Detect which cell encompasses the target text, then output its [X, Y] center coordinate. 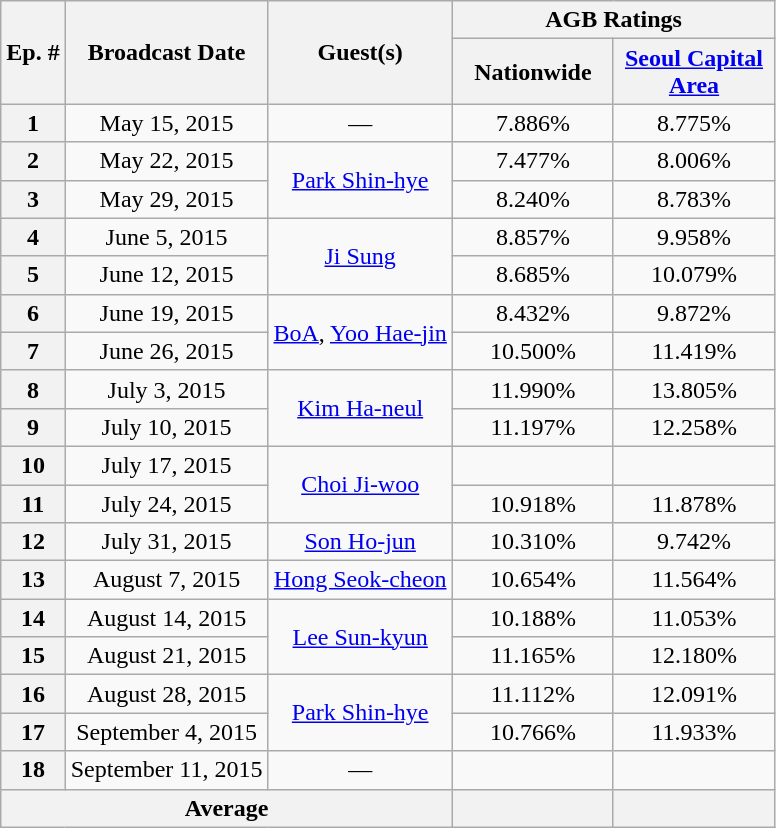
June 12, 2015 [166, 275]
Choi Ji-woo [360, 484]
8.240% [532, 199]
10.918% [532, 503]
11.990% [532, 389]
10.188% [532, 618]
11 [33, 503]
6 [33, 313]
13.805% [694, 389]
9.958% [694, 237]
10.500% [532, 351]
July 24, 2015 [166, 503]
September 11, 2015 [166, 770]
BoA, Yoo Hae-jin [360, 332]
September 4, 2015 [166, 732]
August 21, 2015 [166, 656]
10.079% [694, 275]
17 [33, 732]
10.310% [532, 542]
5 [33, 275]
July 3, 2015 [166, 389]
10.766% [532, 732]
11.165% [532, 656]
8.006% [694, 161]
8.857% [532, 237]
11.112% [532, 694]
4 [33, 237]
June 19, 2015 [166, 313]
August 28, 2015 [166, 694]
June 26, 2015 [166, 351]
8.432% [532, 313]
12.091% [694, 694]
12.258% [694, 427]
15 [33, 656]
August 14, 2015 [166, 618]
12 [33, 542]
May 22, 2015 [166, 161]
7 [33, 351]
May 29, 2015 [166, 199]
14 [33, 618]
August 7, 2015 [166, 580]
7.886% [532, 123]
11.933% [694, 732]
11.053% [694, 618]
2 [33, 161]
May 15, 2015 [166, 123]
8.783% [694, 199]
9 [33, 427]
11.197% [532, 427]
3 [33, 199]
8.775% [694, 123]
11.419% [694, 351]
12.180% [694, 656]
9.872% [694, 313]
Hong Seok-cheon [360, 580]
1 [33, 123]
9.742% [694, 542]
Ji Sung [360, 256]
16 [33, 694]
11.878% [694, 503]
7.477% [532, 161]
Ep. # [33, 52]
13 [33, 580]
AGB Ratings [613, 20]
July 10, 2015 [166, 427]
July 31, 2015 [166, 542]
18 [33, 770]
Seoul Capital Area [694, 72]
July 17, 2015 [166, 465]
Guest(s) [360, 52]
Broadcast Date [166, 52]
Kim Ha-neul [360, 408]
Lee Sun-kyun [360, 637]
8 [33, 389]
Average [227, 808]
June 5, 2015 [166, 237]
Son Ho-jun [360, 542]
8.685% [532, 275]
11.564% [694, 580]
10 [33, 465]
Nationwide [532, 72]
10.654% [532, 580]
